For the text-containing cell, return its midpoint in (X, Y) coordinate format. 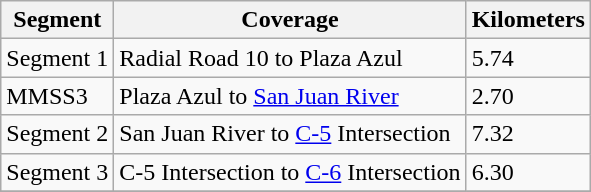
Plaza Azul to San Juan River (290, 96)
Radial Road 10 to Plaza Azul (290, 58)
San Juan River to C-5 Intersection (290, 134)
C-5 Intersection to C-6 Intersection (290, 172)
Coverage (290, 20)
Segment 2 (58, 134)
MMSS3 (58, 96)
Segment 1 (58, 58)
Segment 3 (58, 172)
Segment (58, 20)
5.74 (528, 58)
7.32 (528, 134)
6.30 (528, 172)
2.70 (528, 96)
Kilometers (528, 20)
